From the cell containing the given text, extract its center point as [x, y] coordinate. 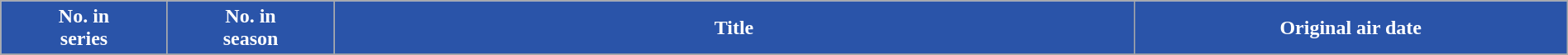
No. inseries [84, 28]
No. inseason [251, 28]
Title [734, 28]
Original air date [1350, 28]
